Find where the given text appears and provide that cell's center as [x, y] coordinate. 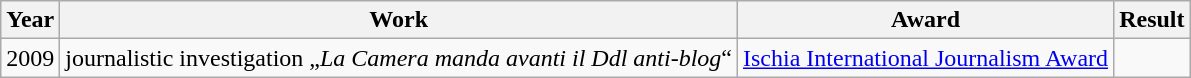
journalistic investigation „La Camera manda avanti il Ddl anti-blog“ [399, 58]
2009 [30, 58]
Work [399, 20]
Ischia International Journalism Award [926, 58]
Result [1152, 20]
Award [926, 20]
Year [30, 20]
